Pinpoint the cell where the given text exists, returning its (X, Y) midpoint coordinate. 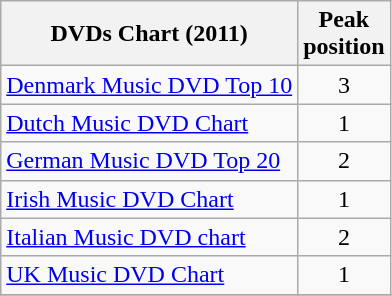
German Music DVD Top 20 (150, 161)
DVDs Chart (2011) (150, 34)
Denmark Music DVD Top 10 (150, 85)
Irish Music DVD Chart (150, 199)
Italian Music DVD chart (150, 237)
Dutch Music DVD Chart (150, 123)
3 (344, 85)
UK Music DVD Chart (150, 275)
Peakposition (344, 34)
